Locate the cell with the specified text and output its (x, y) center coordinate. 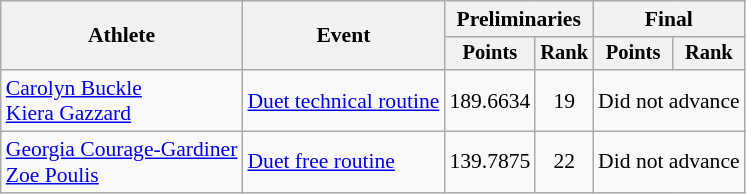
Georgia Courage-Gardiner Zoe Poulis (122, 162)
Duet technical routine (343, 100)
19 (564, 100)
189.6634 (490, 100)
Athlete (122, 36)
Duet free routine (343, 162)
Carolyn Buckle Kiera Gazzard (122, 100)
Final (669, 19)
Preliminaries (518, 19)
139.7875 (490, 162)
Event (343, 36)
22 (564, 162)
